Return (X, Y) of the center of cell containing provided text 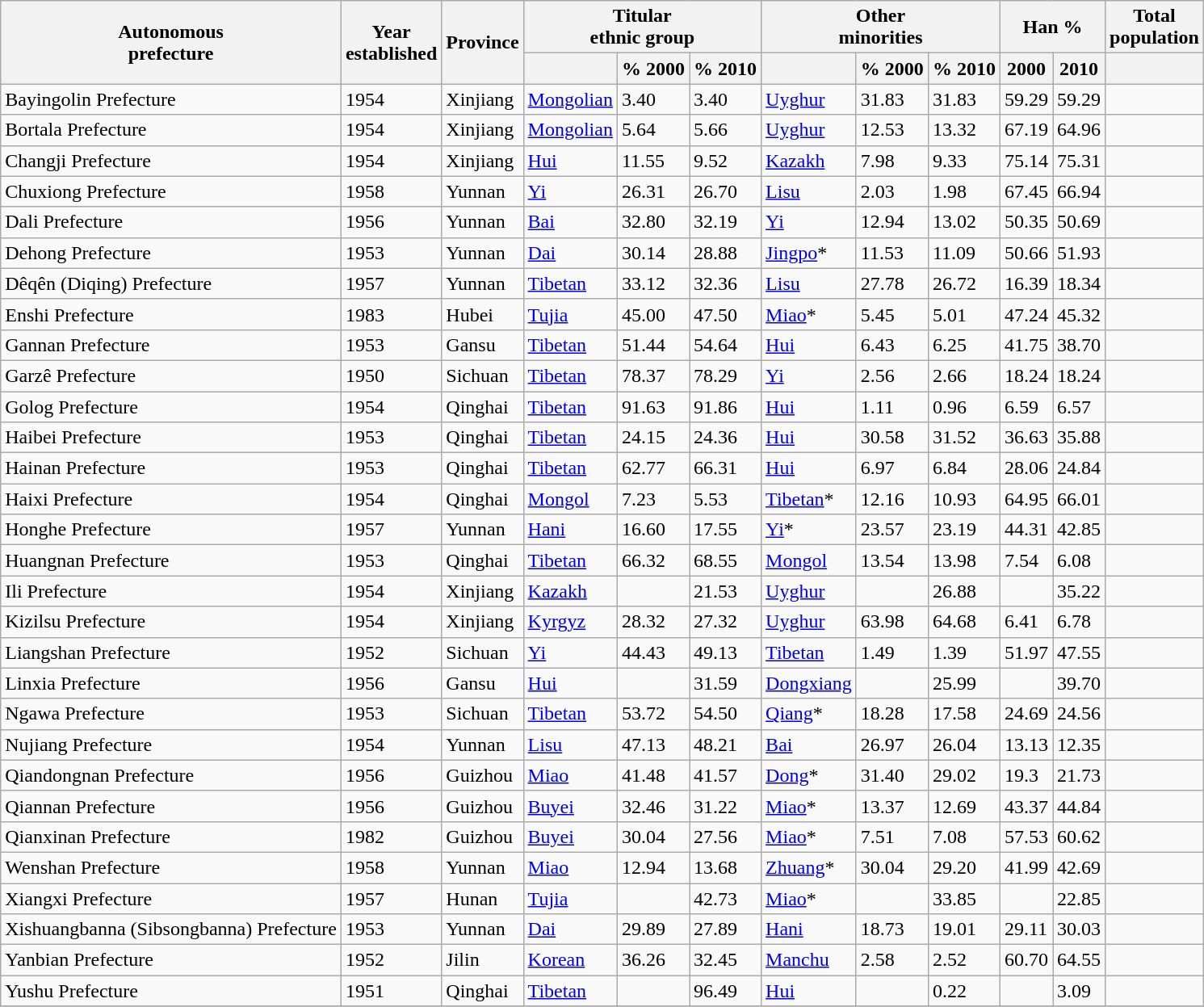
30.58 (891, 438)
26.72 (964, 283)
66.32 (652, 560)
43.37 (1026, 806)
2.56 (891, 376)
33.85 (964, 899)
7.54 (1026, 560)
23.19 (964, 530)
32.80 (652, 222)
24.36 (725, 438)
51.93 (1079, 253)
27.56 (725, 837)
12.16 (891, 499)
Yushu Prefecture (171, 991)
Titularethnic group (643, 27)
Haixi Prefecture (171, 499)
24.56 (1079, 714)
Dong* (809, 775)
2.58 (891, 960)
Linxia Prefecture (171, 683)
17.58 (964, 714)
23.57 (891, 530)
Dêqên (Diqing) Prefecture (171, 283)
91.63 (652, 406)
6.57 (1079, 406)
12.69 (964, 806)
47.55 (1079, 652)
24.69 (1026, 714)
Autonomousprefecture (171, 42)
51.44 (652, 345)
Yearestablished (391, 42)
Qiandongnan Prefecture (171, 775)
Golog Prefecture (171, 406)
26.70 (725, 191)
6.08 (1079, 560)
Bayingolin Prefecture (171, 99)
26.04 (964, 745)
27.32 (725, 622)
29.02 (964, 775)
11.09 (964, 253)
64.55 (1079, 960)
5.01 (964, 314)
Hainan Prefecture (171, 468)
Gannan Prefecture (171, 345)
26.31 (652, 191)
28.88 (725, 253)
31.22 (725, 806)
35.88 (1079, 438)
64.68 (964, 622)
53.72 (652, 714)
16.39 (1026, 283)
Yanbian Prefecture (171, 960)
Bortala Prefecture (171, 130)
6.84 (964, 468)
32.45 (725, 960)
13.37 (891, 806)
26.97 (891, 745)
50.66 (1026, 253)
29.11 (1026, 929)
18.28 (891, 714)
31.40 (891, 775)
19.01 (964, 929)
9.52 (725, 161)
38.70 (1079, 345)
78.29 (725, 376)
36.63 (1026, 438)
1.49 (891, 652)
1.98 (964, 191)
50.35 (1026, 222)
1.11 (891, 406)
28.06 (1026, 468)
27.78 (891, 283)
44.31 (1026, 530)
6.41 (1026, 622)
Qiang* (809, 714)
Ngawa Prefecture (171, 714)
12.53 (891, 130)
7.08 (964, 837)
19.3 (1026, 775)
57.53 (1026, 837)
Totalpopulation (1155, 27)
Kizilsu Prefecture (171, 622)
49.13 (725, 652)
18.34 (1079, 283)
27.89 (725, 929)
Han % (1052, 27)
54.50 (725, 714)
7.23 (652, 499)
30.14 (652, 253)
Enshi Prefecture (171, 314)
75.31 (1079, 161)
Xishuangbanna (Sibsongbanna) Prefecture (171, 929)
64.96 (1079, 130)
24.84 (1079, 468)
91.86 (725, 406)
17.55 (725, 530)
60.70 (1026, 960)
10.93 (964, 499)
2.52 (964, 960)
Jingpo* (809, 253)
1.39 (964, 652)
47.50 (725, 314)
Otherminorities (881, 27)
7.98 (891, 161)
Dali Prefecture (171, 222)
13.02 (964, 222)
9.33 (964, 161)
96.49 (725, 991)
41.75 (1026, 345)
Jilin (483, 960)
29.20 (964, 867)
11.53 (891, 253)
Changji Prefecture (171, 161)
41.57 (725, 775)
60.62 (1079, 837)
30.03 (1079, 929)
32.46 (652, 806)
Dehong Prefecture (171, 253)
2.03 (891, 191)
68.55 (725, 560)
Hubei (483, 314)
7.51 (891, 837)
48.21 (725, 745)
2.66 (964, 376)
54.64 (725, 345)
32.36 (725, 283)
67.45 (1026, 191)
Zhuang* (809, 867)
63.98 (891, 622)
25.99 (964, 683)
36.26 (652, 960)
Kyrgyz (570, 622)
13.54 (891, 560)
24.15 (652, 438)
3.09 (1079, 991)
Ili Prefecture (171, 591)
2010 (1079, 69)
Manchu (809, 960)
45.32 (1079, 314)
51.97 (1026, 652)
Haibei Prefecture (171, 438)
Liangshan Prefecture (171, 652)
62.77 (652, 468)
6.43 (891, 345)
Dongxiang (809, 683)
31.59 (725, 683)
45.00 (652, 314)
26.88 (964, 591)
6.97 (891, 468)
0.96 (964, 406)
1982 (391, 837)
Honghe Prefecture (171, 530)
33.12 (652, 283)
Korean (570, 960)
16.60 (652, 530)
47.13 (652, 745)
42.69 (1079, 867)
6.78 (1079, 622)
42.85 (1079, 530)
Huangnan Prefecture (171, 560)
50.69 (1079, 222)
11.55 (652, 161)
35.22 (1079, 591)
1951 (391, 991)
28.32 (652, 622)
13.32 (964, 130)
Province (483, 42)
44.43 (652, 652)
21.53 (725, 591)
2000 (1026, 69)
13.13 (1026, 745)
31.52 (964, 438)
44.84 (1079, 806)
5.64 (652, 130)
39.70 (1079, 683)
41.48 (652, 775)
5.53 (725, 499)
Hunan (483, 899)
6.25 (964, 345)
5.66 (725, 130)
66.31 (725, 468)
13.98 (964, 560)
5.45 (891, 314)
42.73 (725, 899)
21.73 (1079, 775)
0.22 (964, 991)
22.85 (1079, 899)
41.99 (1026, 867)
Tibetan* (809, 499)
Wenshan Prefecture (171, 867)
Xiangxi Prefecture (171, 899)
29.89 (652, 929)
Qiannan Prefecture (171, 806)
64.95 (1026, 499)
47.24 (1026, 314)
32.19 (725, 222)
18.73 (891, 929)
Yi* (809, 530)
Chuxiong Prefecture (171, 191)
12.35 (1079, 745)
78.37 (652, 376)
66.94 (1079, 191)
1983 (391, 314)
Qianxinan Prefecture (171, 837)
67.19 (1026, 130)
Nujiang Prefecture (171, 745)
Garzê Prefecture (171, 376)
6.59 (1026, 406)
66.01 (1079, 499)
75.14 (1026, 161)
13.68 (725, 867)
1950 (391, 376)
